From the cell containing the given text, extract its center point as (x, y) coordinate. 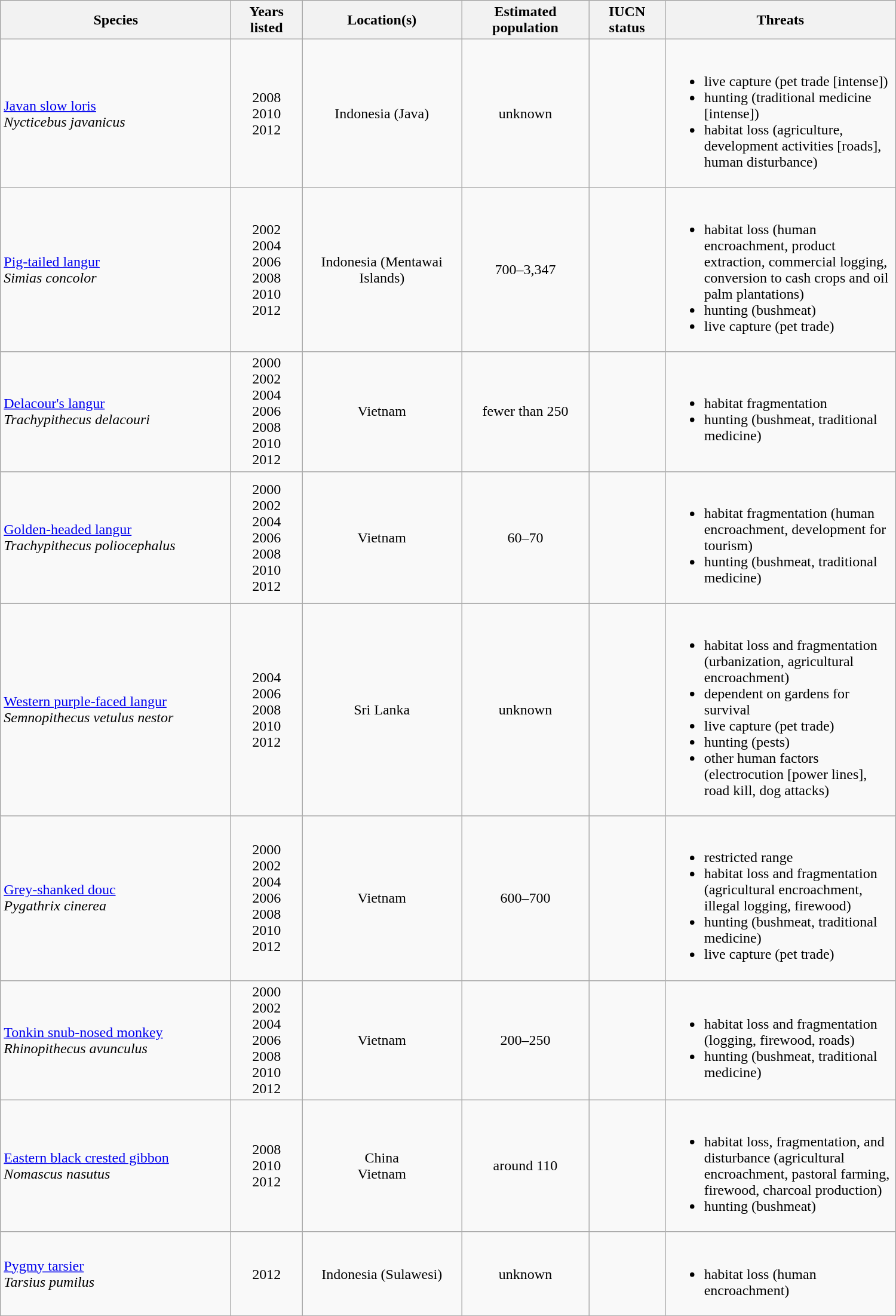
600–700 (526, 898)
200220042006200820102012 (266, 270)
IUCN status (627, 20)
habitat loss, fragmentation, and disturbance (agricultural encroachment, pastoral farming, firewood, charcoal production)hunting (bushmeat) (780, 1166)
700–3,347 (526, 270)
Estimated population (526, 20)
Delacour's langurTrachypithecus delacouri (116, 412)
Tonkin snub-nosed monkeyRhinopithecus avunculus (116, 1040)
fewer than 250 (526, 412)
Eastern black crested gibbonNomascus nasutus (116, 1166)
habitat loss (human encroachment) (780, 1274)
habitat loss and fragmentation (logging, firewood, roads)hunting (bushmeat, traditional medicine) (780, 1040)
Pygmy tarsierTarsius pumilus (116, 1274)
Grey-shanked doucPygathrix cinerea (116, 898)
20042006200820102012 (266, 710)
Years listed (266, 20)
200–250 (526, 1040)
60–70 (526, 538)
Indonesia (Sulawesi) (382, 1274)
Golden-headed langurTrachypithecus poliocephalus (116, 538)
habitat fragmentationhunting (bushmeat, traditional medicine) (780, 412)
Species (116, 20)
around 110 (526, 1166)
habitat fragmentation (human encroachment, development for tourism)hunting (bushmeat, traditional medicine) (780, 538)
Location(s) (382, 20)
Sri Lanka (382, 710)
Threats (780, 20)
Pig-tailed langurSimias concolor (116, 270)
Javan slow lorisNycticebus javanicus (116, 113)
Western purple-faced langurSemnopithecus vetulus nestor (116, 710)
Indonesia (Java) (382, 113)
Indonesia (Mentawai Islands) (382, 270)
ChinaVietnam (382, 1166)
2012 (266, 1274)
